Return the (x, y) coordinate for the center point of the cell that contains the specified text.  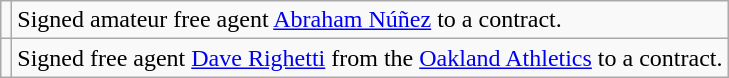
Signed amateur free agent Abraham Núñez to a contract. (370, 20)
Signed free agent Dave Righetti from the Oakland Athletics to a contract. (370, 58)
